Search for the cell housing the specified text and yield its [x, y] center coordinate. 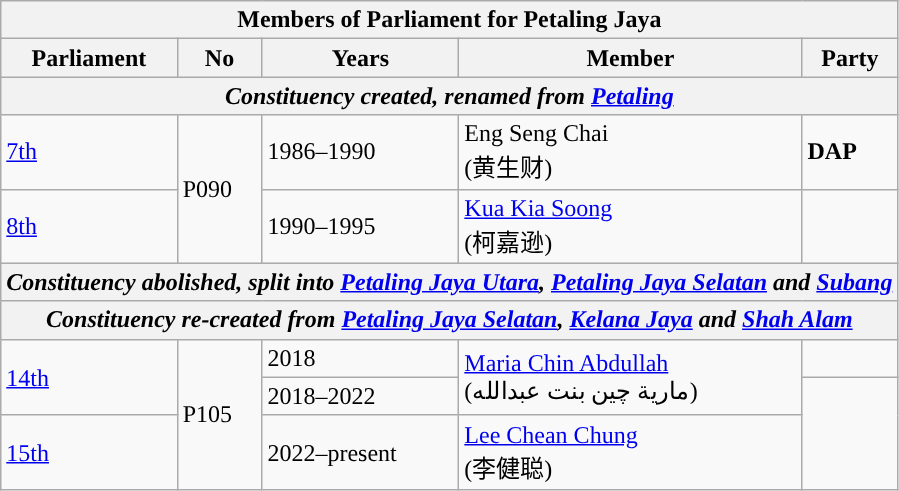
1990–1995 [360, 226]
Member [630, 58]
P090 [220, 189]
14th [89, 377]
Party [850, 58]
Members of Parliament for Petaling Jaya [450, 20]
Kua Kia Soong (柯嘉逊) [630, 226]
Constituency abolished, split into Petaling Jaya Utara, Petaling Jaya Selatan and Subang [450, 282]
8th [89, 226]
Parliament [89, 58]
Years [360, 58]
Constituency re-created from Petaling Jaya Selatan, Kelana Jaya and Shah Alam [450, 320]
Eng Seng Chai (黄生财) [630, 152]
Constituency created, renamed from Petaling [450, 96]
2018 [360, 358]
2022–present [360, 452]
P105 [220, 414]
15th [89, 452]
Lee Chean Chung (李健聪) [630, 452]
DAP [850, 152]
1986–1990 [360, 152]
No [220, 58]
2018–2022 [360, 396]
Maria Chin Abdullah (مارية چين بنت عبدالله) [630, 377]
7th [89, 152]
